Extract the [x, y] coordinate from the center of the cell holding the provided text.  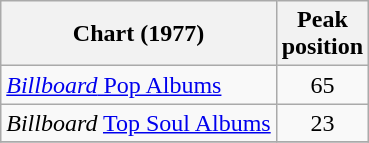
65 [322, 85]
Chart (1977) [138, 34]
23 [322, 123]
Billboard Pop Albums [138, 85]
Billboard Top Soul Albums [138, 123]
Peakposition [322, 34]
